Identify which cell holds the provided text, then report its [x, y] central coordinate. 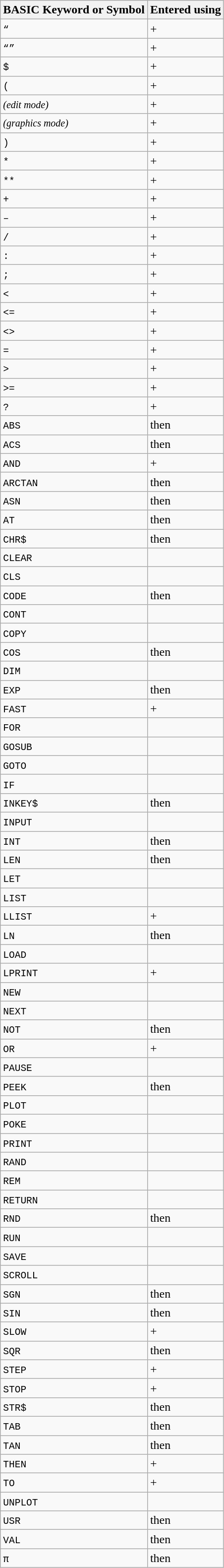
NEXT [74, 1010]
CLEAR [74, 558]
RUN [74, 1237]
RETURN [74, 1199]
NEW [74, 992]
: [74, 255]
SQR [74, 1350]
> [74, 369]
OR [74, 1048]
< [74, 293]
SGN [74, 1294]
LIST [74, 897]
USR [74, 1520]
<> [74, 331]
SIN [74, 1313]
STR$ [74, 1407]
UNPLOT [74, 1502]
– [74, 217]
ABS [74, 425]
<= [74, 312]
VAL [74, 1539]
INKEY$ [74, 803]
INT [74, 841]
FOR [74, 727]
SCROLL [74, 1275]
RAND [74, 1162]
PAUSE [74, 1067]
PEEK [74, 1086]
( [74, 85]
= [74, 350]
(graphics mode) [74, 123]
SAVE [74, 1256]
AT [74, 519]
“” [74, 48]
LLIST [74, 916]
LPRINT [74, 973]
STOP [74, 1388]
TAB [74, 1426]
** [74, 180]
BASIC Keyword or Symbol [74, 10]
CODE [74, 595]
COS [74, 652]
INPUT [74, 821]
ARCTAN [74, 482]
REM [74, 1181]
NOT [74, 1029]
FAST [74, 708]
PLOT [74, 1105]
THEN [74, 1464]
CHR$ [74, 538]
COPY [74, 633]
CONT [74, 614]
GOTO [74, 765]
π [74, 1558]
LOAD [74, 954]
$ [74, 66]
GOSUB [74, 746]
TAN [74, 1445]
DIM [74, 671]
AND [74, 463]
(edit mode) [74, 104]
/ [74, 237]
IF [74, 784]
ACS [74, 444]
CLS [74, 576]
LN [74, 935]
SLOW [74, 1331]
RND [74, 1218]
STEP [74, 1369]
) [74, 142]
; [74, 274]
? [74, 406]
ASN [74, 501]
EXP [74, 690]
TO [74, 1483]
LET [74, 878]
Entered using [185, 10]
>= [74, 387]
“ [74, 29]
* [74, 161]
POKE [74, 1124]
PRINT [74, 1142]
LEN [74, 860]
